Output the (X, Y) coordinate of the center of the cell containing the given text.  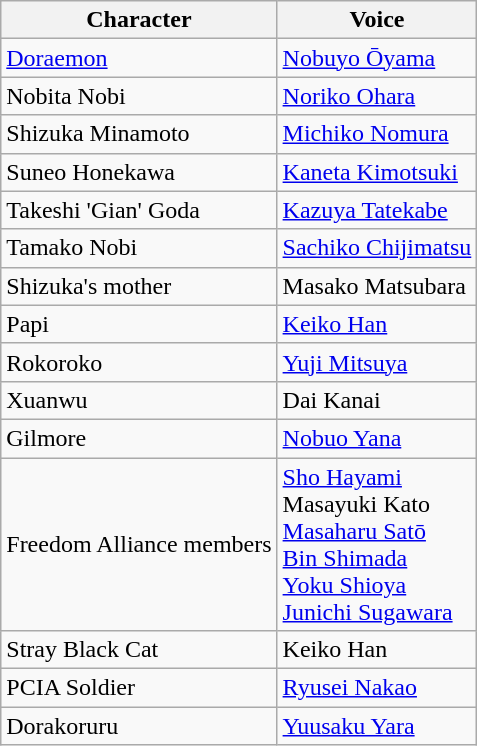
Tamako Nobi (139, 248)
Suneo Honekawa (139, 172)
Ryusei Nakao (377, 688)
Papi (139, 324)
Kaneta Kimotsuki (377, 172)
Dai Kanai (377, 400)
Nobuo Yana (377, 438)
Kazuya Tatekabe (377, 210)
Masako Matsubara (377, 286)
Freedom Alliance members (139, 544)
Doraemon (139, 58)
Nobita Nobi (139, 96)
Rokoroko (139, 362)
Shizuka's mother (139, 286)
Dorakoruru (139, 726)
Xuanwu (139, 400)
Stray Black Cat (139, 650)
Character (139, 20)
Sho HayamiMasayuki KatoMasaharu SatōBin ShimadaYoku ShioyaJunichi Sugawara (377, 544)
Voice (377, 20)
Gilmore (139, 438)
Michiko Nomura (377, 134)
Nobuyo Ōyama (377, 58)
Yuji Mitsuya (377, 362)
Noriko Ohara (377, 96)
Shizuka Minamoto (139, 134)
Yuusaku Yara (377, 726)
Sachiko Chijimatsu (377, 248)
PCIA Soldier (139, 688)
Takeshi 'Gian' Goda (139, 210)
